Return the [x, y] coordinate for the center point of the cell that contains the specified text.  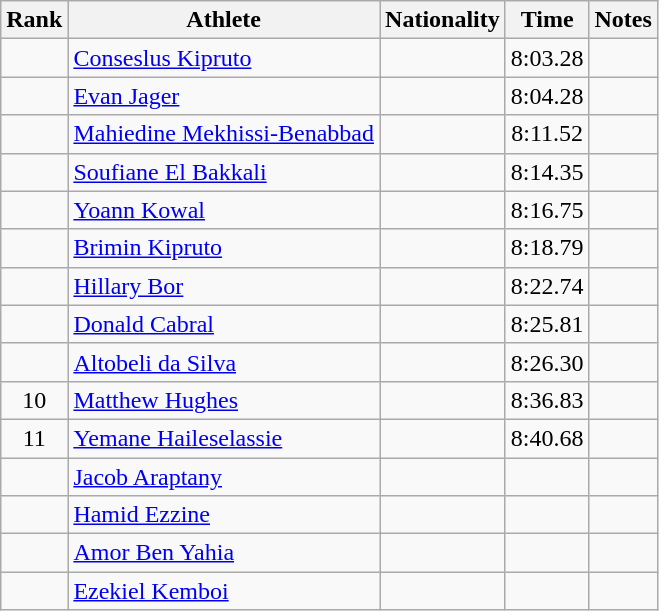
8:04.28 [547, 96]
Athlete [224, 20]
Hamid Ezzine [224, 515]
8:40.68 [547, 438]
Donald Cabral [224, 324]
Notes [623, 20]
Soufiane El Bakkali [224, 172]
Nationality [443, 20]
Ezekiel Kemboi [224, 591]
8:25.81 [547, 324]
Time [547, 20]
Matthew Hughes [224, 400]
8:18.79 [547, 248]
Altobeli da Silva [224, 362]
Yemane Haileselassie [224, 438]
Mahiedine Mekhissi-Benabbad [224, 134]
8:26.30 [547, 362]
Brimin Kipruto [224, 248]
Conseslus Kipruto [224, 58]
Hillary Bor [224, 286]
8:11.52 [547, 134]
Amor Ben Yahia [224, 553]
8:22.74 [547, 286]
8:16.75 [547, 210]
8:03.28 [547, 58]
Jacob Araptany [224, 477]
11 [34, 438]
Rank [34, 20]
8:14.35 [547, 172]
Evan Jager [224, 96]
Yoann Kowal [224, 210]
8:36.83 [547, 400]
10 [34, 400]
